Return [x, y] of the center of cell containing provided text 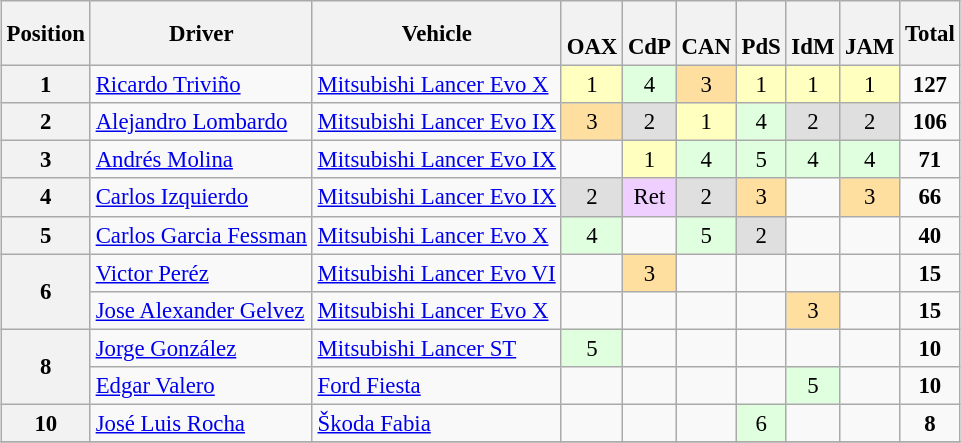
IdM [813, 34]
Total [930, 34]
OAX [592, 34]
JAM [870, 34]
Mitsubishi Lancer Evo VI [436, 273]
Driver [201, 34]
Position [46, 34]
66 [930, 197]
Škoda Fabia [436, 423]
CAN [706, 34]
Vehicle [436, 34]
71 [930, 160]
Ret [650, 197]
Jorge González [201, 348]
Alejandro Lombardo [201, 122]
127 [930, 85]
Carlos Garcia Fessman [201, 235]
Ford Fiesta [436, 385]
Jose Alexander Gelvez [201, 310]
Edgar Valero [201, 385]
Andrés Molina [201, 160]
José Luis Rocha [201, 423]
106 [930, 122]
40 [930, 235]
Carlos Izquierdo [201, 197]
CdP [650, 34]
PdS [761, 34]
Victor Peréz [201, 273]
Mitsubishi Lancer ST [436, 348]
Ricardo Triviño [201, 85]
